Find where the given text appears and provide that cell's center as (X, Y) coordinate. 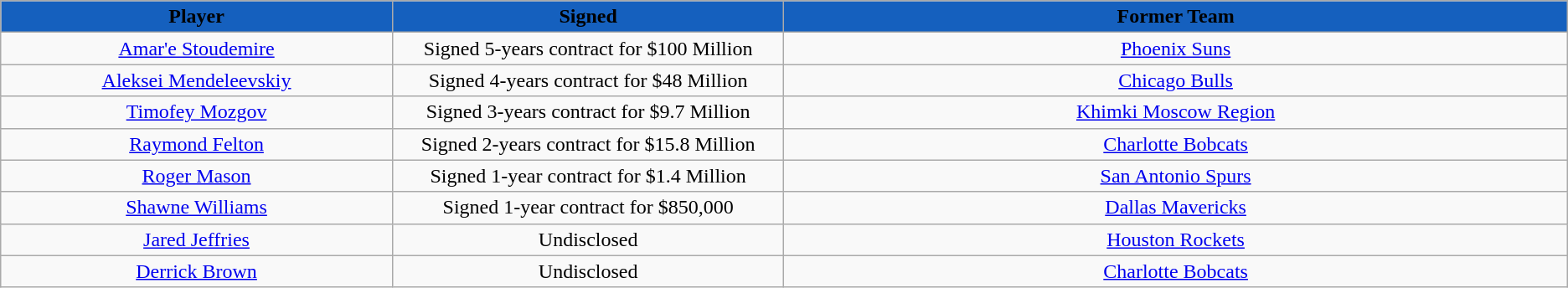
Phoenix Suns (1176, 49)
Signed 2-years contract for $15.8 Million (588, 144)
San Antonio Spurs (1176, 176)
Roger Mason (197, 176)
Timofey Mozgov (197, 112)
Signed 5-years contract for $100 Million (588, 49)
Shawne Williams (197, 208)
Signed 4-years contract for $48 Million (588, 80)
Aleksei Mendeleevskiy (197, 80)
Chicago Bulls (1176, 80)
Houston Rockets (1176, 239)
Signed 3-years contract for $9.7 Million (588, 112)
Dallas Mavericks (1176, 208)
Signed 1-year contract for $1.4 Million (588, 176)
Jared Jeffries (197, 239)
Signed (588, 17)
Derrick Brown (197, 271)
Raymond Felton (197, 144)
Amar'e Stoudemire (197, 49)
Signed 1-year contract for $850,000 (588, 208)
Player (197, 17)
Former Team (1176, 17)
Khimki Moscow Region (1176, 112)
